Find where the given text appears and provide that cell's center as [X, Y] coordinate. 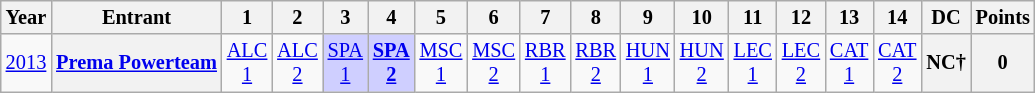
10 [702, 17]
DC [946, 17]
MSC2 [494, 63]
RBR2 [595, 63]
LEC1 [753, 63]
Prema Powerteam [136, 63]
Entrant [136, 17]
SPA2 [392, 63]
12 [801, 17]
11 [753, 17]
CAT2 [897, 63]
HUN1 [648, 63]
3 [346, 17]
2013 [26, 63]
1 [247, 17]
9 [648, 17]
ALC1 [247, 63]
0 [1003, 63]
8 [595, 17]
6 [494, 17]
Points [1003, 17]
Year [26, 17]
CAT1 [849, 63]
7 [545, 17]
MSC1 [442, 63]
RBR1 [545, 63]
14 [897, 17]
HUN2 [702, 63]
4 [392, 17]
LEC2 [801, 63]
13 [849, 17]
5 [442, 17]
ALC2 [297, 63]
NC† [946, 63]
SPA1 [346, 63]
2 [297, 17]
